Return the [x, y] coordinate for the center point of the cell that contains the specified text.  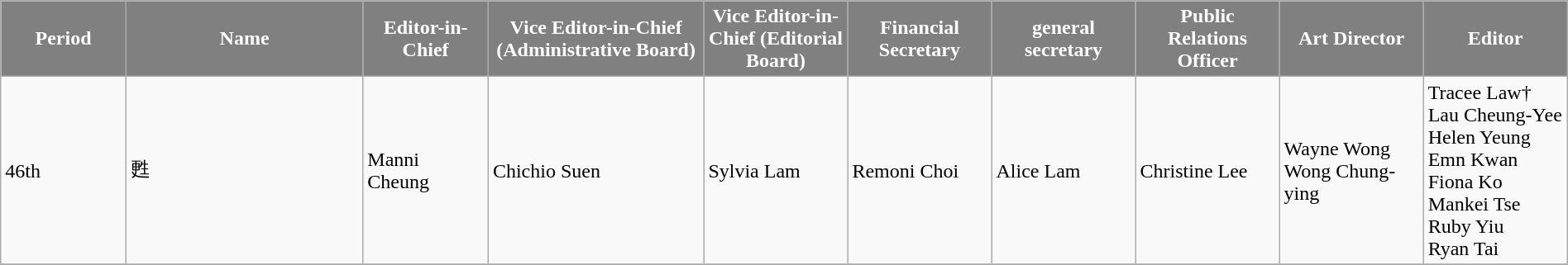
Alice Lam [1064, 170]
Period [64, 39]
Wayne WongWong Chung-ying [1351, 170]
Editor [1495, 39]
Vice Editor-in-Chief (Administrative Board) [595, 39]
Vice Editor-in-Chief (Editorial Board) [776, 39]
Sylvia Lam [776, 170]
general secretary [1064, 39]
甦 [245, 170]
Editor-in-Chief [426, 39]
46th [64, 170]
Name [245, 39]
Christine Lee [1207, 170]
Chichio Suen [595, 170]
Financial Secretary [920, 39]
Remoni Choi [920, 170]
Manni Cheung [426, 170]
Public Relations Officer [1207, 39]
Tracee Law†Lau Cheung-YeeHelen YeungEmn KwanFiona KoMankei TseRuby YiuRyan Tai [1495, 170]
Art Director [1351, 39]
